Determine the (x, y) coordinate at the center of the cell enclosing the given text.  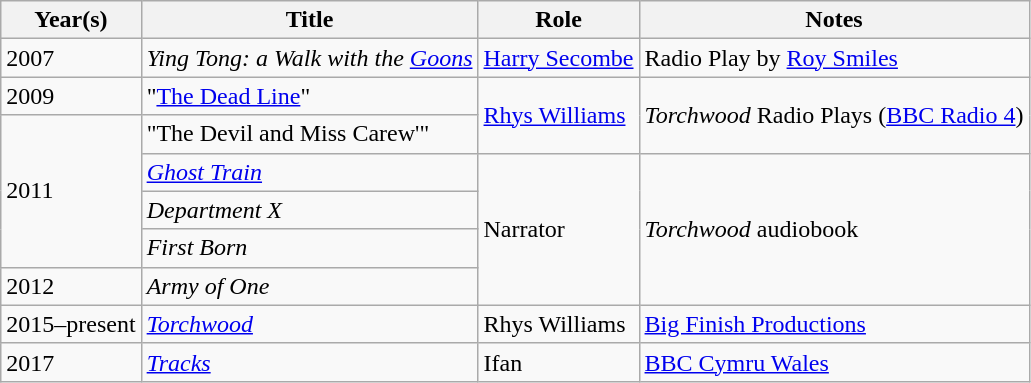
Department X (310, 210)
Ghost Train (310, 172)
Notes (834, 20)
First Born (310, 248)
Torchwood (310, 324)
"The Dead Line" (310, 96)
2015–present (71, 324)
Harry Secombe (558, 58)
"The Devil and Miss Carew'" (310, 134)
Year(s) (71, 20)
2007 (71, 58)
Tracks (310, 362)
Ying Tong: a Walk with the Goons (310, 58)
Radio Play by Roy Smiles (834, 58)
Torchwood audiobook (834, 229)
2009 (71, 96)
Role (558, 20)
2011 (71, 191)
Narrator (558, 229)
Title (310, 20)
Big Finish Productions (834, 324)
BBC Cymru Wales (834, 362)
2012 (71, 286)
Torchwood Radio Plays (BBC Radio 4) (834, 115)
Ifan (558, 362)
2017 (71, 362)
Army of One (310, 286)
